Locate the cell with the specified text and output its [X, Y] center coordinate. 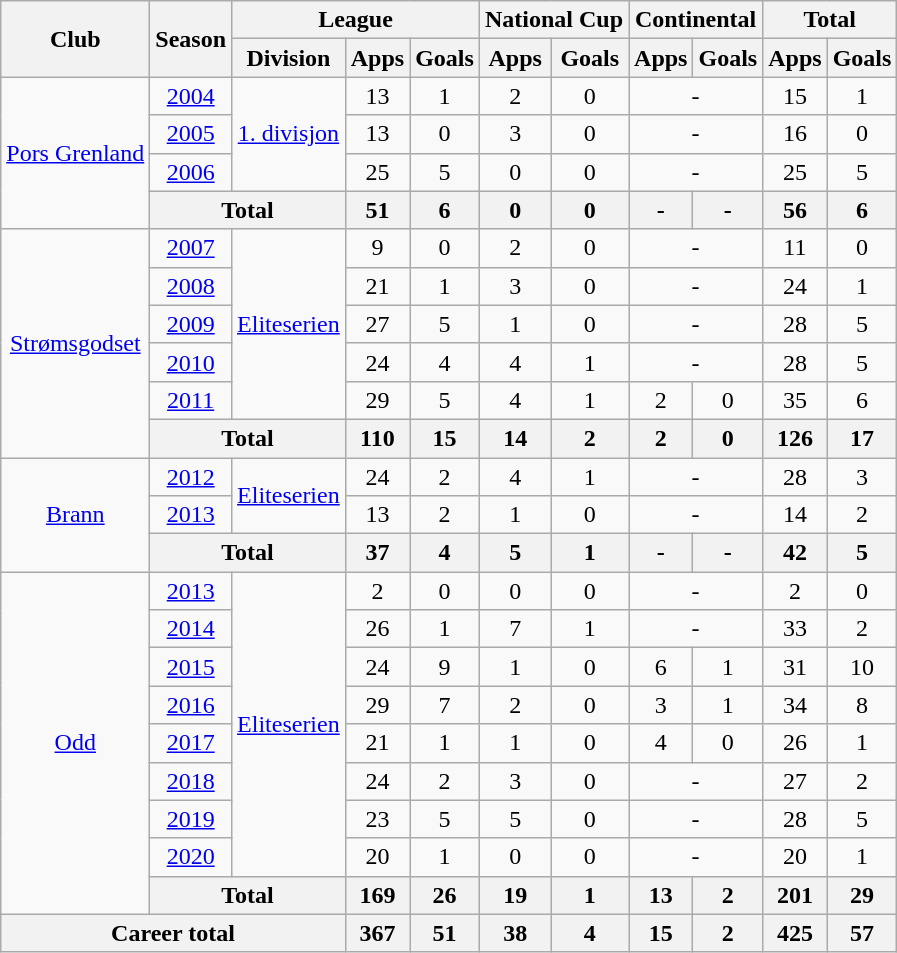
169 [377, 895]
126 [795, 438]
2006 [191, 172]
23 [377, 819]
2019 [191, 819]
2011 [191, 400]
Pors Grenland [76, 153]
2012 [191, 477]
10 [862, 667]
2016 [191, 705]
Odd [76, 744]
56 [795, 210]
17 [862, 438]
2020 [191, 857]
Club [76, 39]
2005 [191, 134]
Division [289, 58]
2017 [191, 743]
367 [377, 933]
425 [795, 933]
National Cup [554, 20]
2015 [191, 667]
1. divisjon [289, 134]
16 [795, 134]
2018 [191, 781]
Brann [76, 515]
38 [515, 933]
2004 [191, 96]
42 [795, 553]
33 [795, 629]
201 [795, 895]
19 [515, 895]
57 [862, 933]
37 [377, 553]
11 [795, 248]
34 [795, 705]
35 [795, 400]
2007 [191, 248]
Season [191, 39]
Career total [173, 933]
31 [795, 667]
2008 [191, 286]
Continental [696, 20]
110 [377, 438]
8 [862, 705]
2009 [191, 324]
Strømsgodset [76, 343]
2014 [191, 629]
2010 [191, 362]
League [356, 20]
